Provide the (x, y) coordinate of the cell's center where the given text is located.  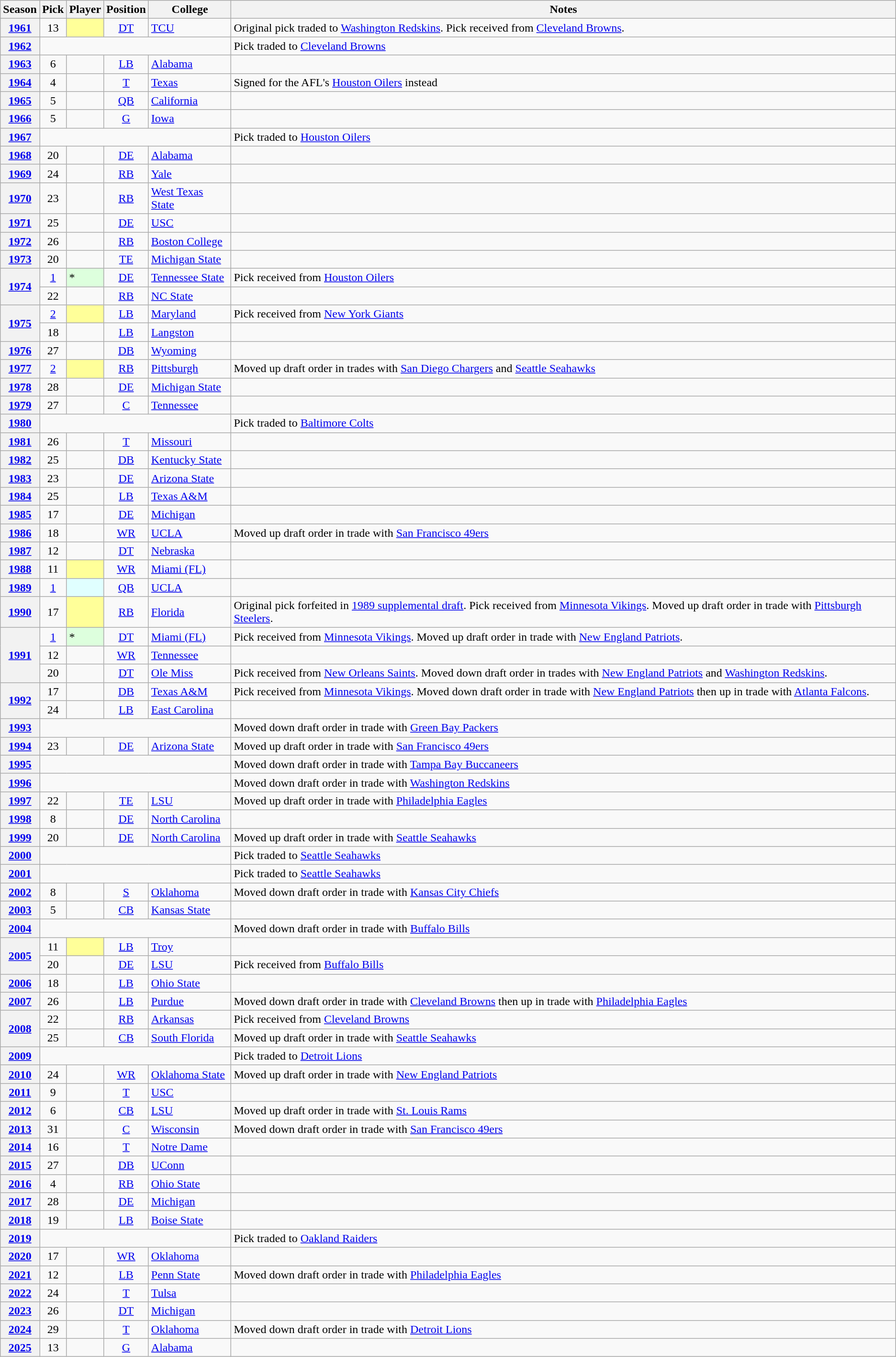
2001 (20, 874)
1963 (20, 64)
Original pick forfeited in 1989 supplemental draft. Pick received from Minnesota Vikings. Moved up draft order in trade with Pittsburgh Steelers. (563, 612)
1993 (20, 728)
2005 (20, 956)
Boise State (190, 1220)
2023 (20, 1311)
2015 (20, 1165)
1996 (20, 782)
1971 (20, 223)
Moved down draft order in trade with Cleveland Browns then up in trade with Philadelphia Eagles (563, 1001)
2020 (20, 1256)
2002 (20, 892)
1984 (20, 496)
1972 (20, 241)
1965 (20, 101)
2006 (20, 983)
1999 (20, 837)
Pick received from Minnesota Vikings. Moved up draft order in trade with New England Patriots. (563, 637)
2024 (20, 1329)
Moved down draft order in trade with Detroit Lions (563, 1329)
Tennessee State (190, 278)
Pick received from New Orleans Saints. Moved down draft order in trades with New England Patriots and Washington Redskins. (563, 673)
Purdue (190, 1001)
South Florida (190, 1038)
Texas (190, 82)
1974 (20, 287)
2007 (20, 1001)
2013 (20, 1129)
2017 (20, 1202)
Kansas State (190, 910)
Moved down draft order in trade with San Francisco 49ers (563, 1129)
Missouri (190, 441)
Moved down draft order in trade with Tampa Bay Buccaneers (563, 764)
Oklahoma State (190, 1074)
2008 (20, 1029)
Ole Miss (190, 673)
1978 (20, 387)
West Texas State (190, 198)
2025 (20, 1347)
2011 (20, 1092)
Pick (53, 10)
1982 (20, 460)
29 (53, 1329)
1989 (20, 588)
Pick traded to Detroit Lions (563, 1056)
Pick traded to Houston Oilers (563, 137)
Notre Dame (190, 1147)
Position (126, 10)
1998 (20, 819)
1979 (20, 405)
1986 (20, 533)
1977 (20, 369)
Troy (190, 947)
Pick received from Minnesota Vikings. Moved down draft order in trade with New England Patriots then up in trade with Atlanta Falcons. (563, 691)
1966 (20, 119)
Maryland (190, 314)
Signed for the AFL's Houston Oilers instead (563, 82)
1964 (20, 82)
2022 (20, 1293)
Pick received from Buffalo Bills (563, 965)
1983 (20, 478)
Wyoming (190, 351)
NC State (190, 296)
Moved up draft order in trades with San Diego Chargers and Seattle Seahawks (563, 369)
16 (53, 1147)
1981 (20, 441)
Boston College (190, 241)
1969 (20, 173)
2004 (20, 928)
TCU (190, 28)
Tulsa (190, 1293)
Penn State (190, 1275)
2003 (20, 910)
Langston (190, 332)
Pick traded to Baltimore Colts (563, 423)
S (126, 892)
Season (20, 10)
1980 (20, 423)
1976 (20, 351)
31 (53, 1129)
Moved down draft order in trade with Washington Redskins (563, 782)
Kentucky State (190, 460)
Moved up draft order in trade with Philadelphia Eagles (563, 801)
Moved up draft order in trade with St. Louis Rams (563, 1110)
1973 (20, 260)
Moved down draft order in trade with Kansas City Chiefs (563, 892)
1994 (20, 746)
Pick received from Houston Oilers (563, 278)
Yale (190, 173)
2021 (20, 1275)
2012 (20, 1110)
Pick traded to Oakland Raiders (563, 1238)
Pick received from New York Giants (563, 314)
Wisconsin (190, 1129)
1988 (20, 569)
1961 (20, 28)
Nebraska (190, 551)
Original pick traded to Washington Redskins. Pick received from Cleveland Browns. (563, 28)
2010 (20, 1074)
2016 (20, 1184)
Moved down draft order in trade with Buffalo Bills (563, 928)
1991 (20, 655)
2000 (20, 856)
1967 (20, 137)
1997 (20, 801)
Iowa (190, 119)
1985 (20, 514)
Moved up draft order in trade with New England Patriots (563, 1074)
Pick received from Cleveland Browns (563, 1019)
College (190, 10)
Moved down draft order in trade with Philadelphia Eagles (563, 1275)
Notes (563, 10)
1995 (20, 764)
2018 (20, 1220)
UConn (190, 1165)
1987 (20, 551)
1992 (20, 701)
1970 (20, 198)
Pick traded to Cleveland Browns (563, 46)
1962 (20, 46)
Player (85, 10)
Florida (190, 612)
2014 (20, 1147)
2009 (20, 1056)
1968 (20, 155)
1975 (20, 323)
9 (53, 1092)
Arkansas (190, 1019)
1990 (20, 612)
Moved down draft order in trade with Green Bay Packers (563, 728)
2019 (20, 1238)
California (190, 101)
19 (53, 1220)
East Carolina (190, 710)
Pittsburgh (190, 369)
